From the cell containing the given text, extract its center point as [x, y] coordinate. 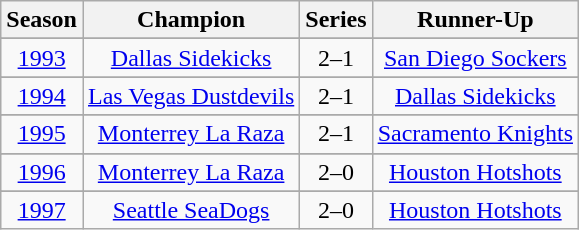
1994 [42, 96]
Sacramento Knights [475, 134]
1996 [42, 172]
Las Vegas Dustdevils [190, 96]
Season [42, 20]
1993 [42, 58]
Runner-Up [475, 20]
San Diego Sockers [475, 58]
1997 [42, 210]
Series [336, 20]
Champion [190, 20]
Seattle SeaDogs [190, 210]
1995 [42, 134]
